Determine the (x, y) coordinate at the center of the cell enclosing the given text.  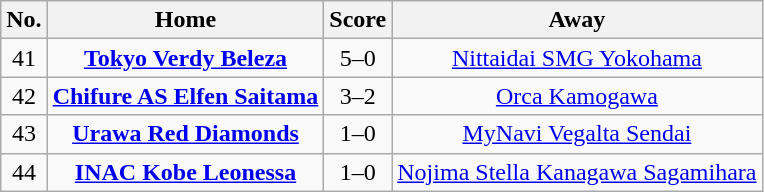
Nojima Stella Kanagawa Sagamihara (577, 172)
INAC Kobe Leonessa (186, 172)
5–0 (358, 58)
44 (24, 172)
Urawa Red Diamonds (186, 134)
42 (24, 96)
No. (24, 20)
Away (577, 20)
MyNavi Vegalta Sendai (577, 134)
Orca Kamogawa (577, 96)
Tokyo Verdy Beleza (186, 58)
43 (24, 134)
3–2 (358, 96)
Chifure AS Elfen Saitama (186, 96)
41 (24, 58)
Home (186, 20)
Nittaidai SMG Yokohama (577, 58)
Score (358, 20)
